Scan for the cell matching the given text and deliver its (x, y) coordinate at center. 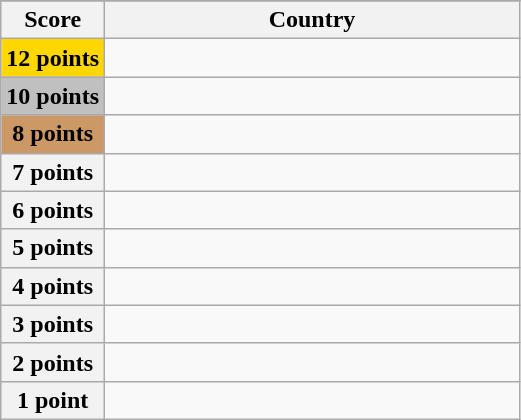
1 point (53, 400)
2 points (53, 362)
5 points (53, 248)
7 points (53, 172)
Country (312, 20)
12 points (53, 58)
10 points (53, 96)
Score (53, 20)
3 points (53, 324)
6 points (53, 210)
4 points (53, 286)
8 points (53, 134)
